Detect which cell encompasses the target text, then output its (x, y) center coordinate. 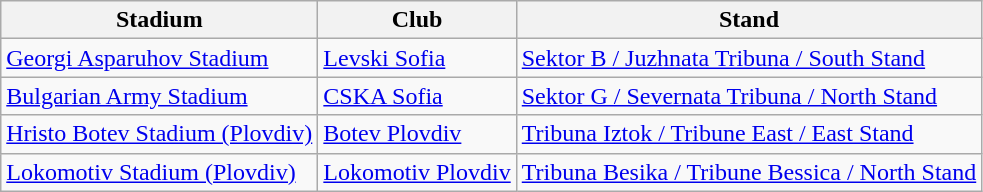
Stand (749, 20)
Hristo Botev Stadium (Plovdiv) (160, 134)
Bulgarian Army Stadium (160, 96)
Tribuna Iztok / Tribune East / East Stand (749, 134)
Georgi Asparuhov Stadium (160, 58)
CSKA Sofia (417, 96)
Lokomotiv Stadium (Plovdiv) (160, 172)
Sektor B / Juzhnata Tribuna / South Stand (749, 58)
Lokomotiv Plovdiv (417, 172)
Levski Sofia (417, 58)
Tribuna Besika / Tribune Bessica / North Stand (749, 172)
Botev Plovdiv (417, 134)
Sektor G / Severnata Tribuna / North Stand (749, 96)
Club (417, 20)
Stadium (160, 20)
